Pinpoint the cell where the given text exists, returning its (x, y) midpoint coordinate. 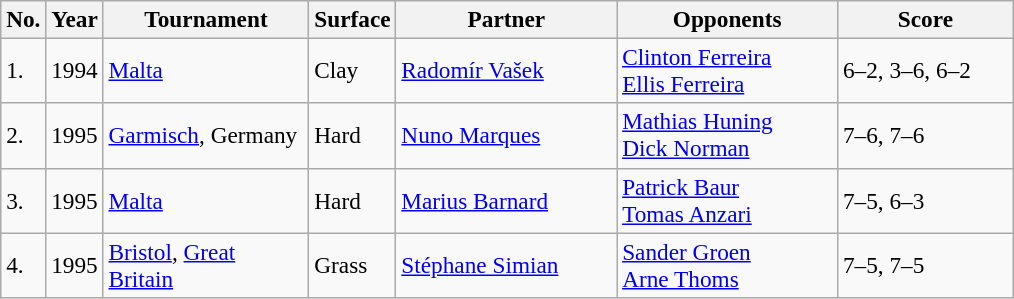
Year (74, 19)
3. (24, 200)
Clinton Ferreira Ellis Ferreira (728, 70)
Marius Barnard (506, 200)
Sander Groen Arne Thoms (728, 264)
No. (24, 19)
1994 (74, 70)
Stéphane Simian (506, 264)
Score (926, 19)
2. (24, 136)
Clay (352, 70)
7–5, 6–3 (926, 200)
7–5, 7–5 (926, 264)
6–2, 3–6, 6–2 (926, 70)
4. (24, 264)
Garmisch, Germany (206, 136)
Partner (506, 19)
Grass (352, 264)
Nuno Marques (506, 136)
1. (24, 70)
Mathias Huning Dick Norman (728, 136)
Opponents (728, 19)
Bristol, Great Britain (206, 264)
7–6, 7–6 (926, 136)
Surface (352, 19)
Patrick Baur Tomas Anzari (728, 200)
Tournament (206, 19)
Radomír Vašek (506, 70)
